For the text-containing cell, return its midpoint in (X, Y) coordinate format. 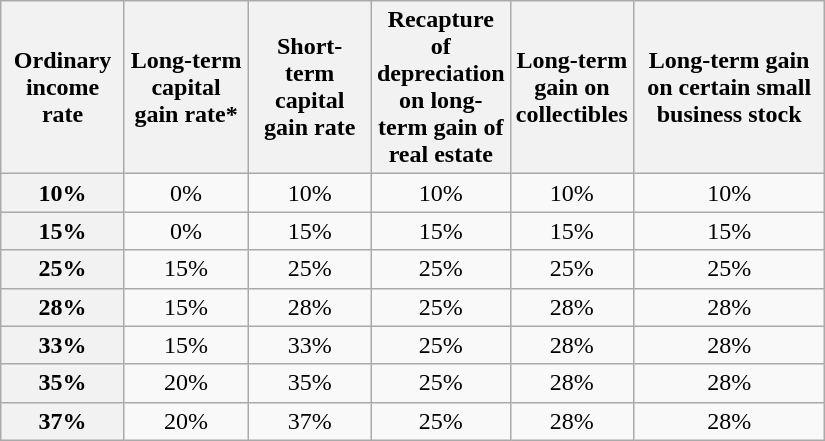
Short-term capital gain rate (310, 88)
Recapture of depreciation on long-term gain of real estate (440, 88)
Ordinary income rate (63, 88)
Long-term gain on collectibles (572, 88)
Long-term gain on certain small business stock (730, 88)
Long-term capital gain rate* (186, 88)
